Return (X, Y) of the center of cell containing provided text 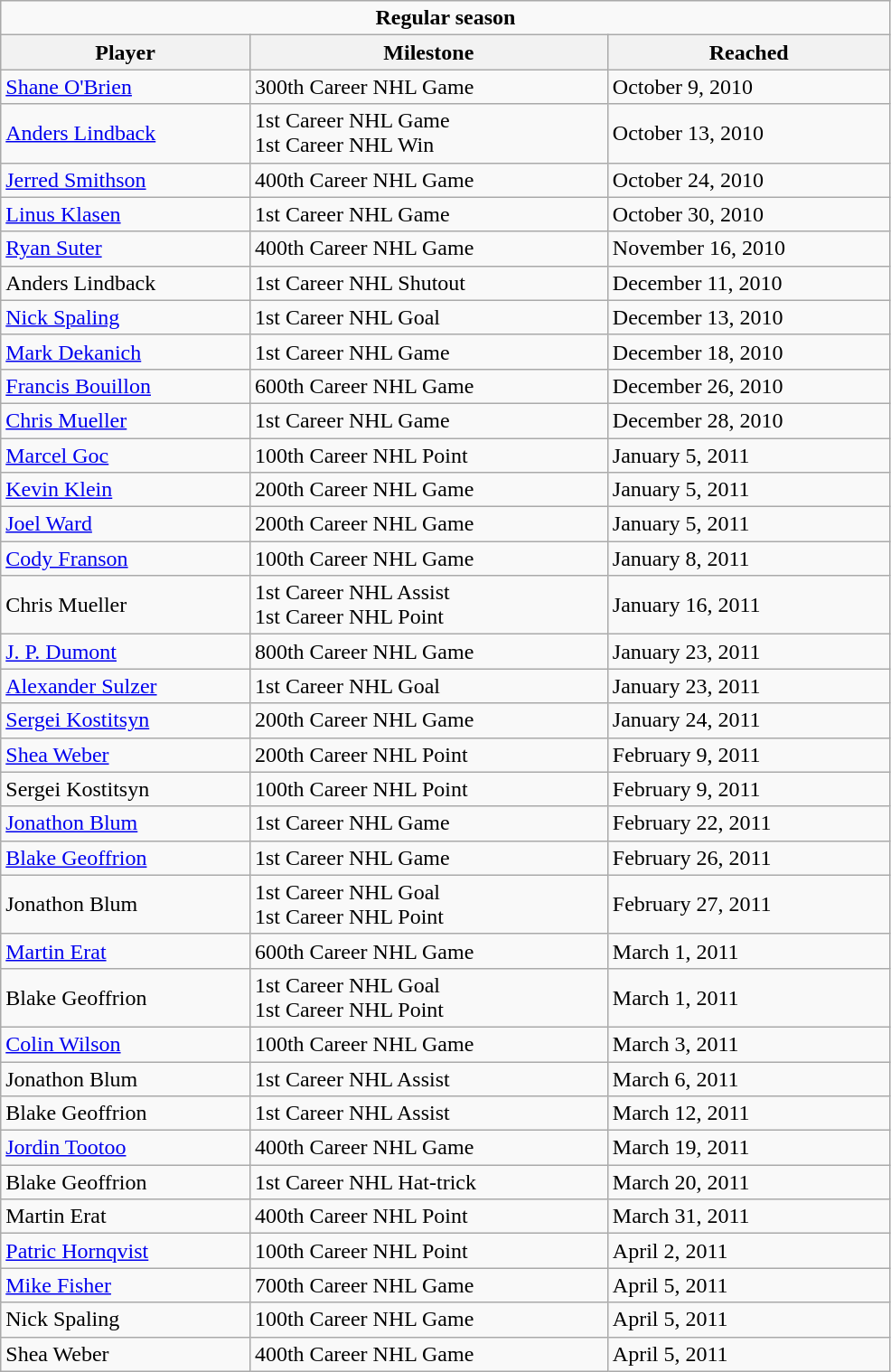
December 26, 2010 (748, 386)
Mike Fisher (126, 1285)
Mark Dekanich (126, 352)
Francis Bouillon (126, 386)
1st Career NHL Assist1st Career NHL Point (428, 606)
March 6, 2011 (748, 1078)
1st Career NHL Hat-trick (428, 1182)
700th Career NHL Game (428, 1285)
Marcel Goc (126, 455)
Reached (748, 52)
December 13, 2010 (748, 317)
December 28, 2010 (748, 420)
October 13, 2010 (748, 134)
November 16, 2010 (748, 249)
1st Career NHL Game1st Career NHL Win (428, 134)
Alexander Sulzer (126, 686)
Ryan Suter (126, 249)
January 8, 2011 (748, 559)
Regular season (445, 18)
Colin Wilson (126, 1044)
March 20, 2011 (748, 1182)
Kevin Klein (126, 490)
Joel Ward (126, 524)
800th Career NHL Game (428, 652)
300th Career NHL Game (428, 87)
1st Career NHL Shutout (428, 283)
October 24, 2010 (748, 180)
October 30, 2010 (748, 214)
April 2, 2011 (748, 1251)
Patric Hornqvist (126, 1251)
Player (126, 52)
March 12, 2011 (748, 1114)
Jerred Smithson (126, 180)
October 9, 2010 (748, 87)
March 19, 2011 (748, 1148)
200th Career NHL Point (428, 755)
January 24, 2011 (748, 720)
Jordin Tootoo (126, 1148)
March 3, 2011 (748, 1044)
January 16, 2011 (748, 606)
March 31, 2011 (748, 1217)
Shane O'Brien (126, 87)
December 11, 2010 (748, 283)
400th Career NHL Point (428, 1217)
Linus Klasen (126, 214)
December 18, 2010 (748, 352)
February 26, 2011 (748, 858)
Cody Franson (126, 559)
February 27, 2011 (748, 904)
Milestone (428, 52)
J. P. Dumont (126, 652)
February 22, 2011 (748, 823)
